Scan for the cell matching the given text and deliver its [X, Y] coordinate at center. 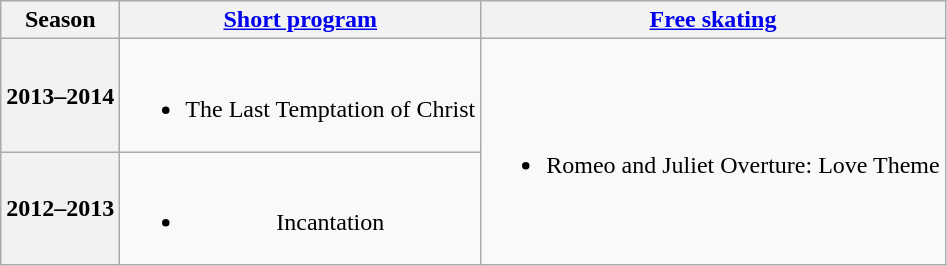
The Last Temptation of Christ [300, 96]
Free skating [714, 20]
Short program [300, 20]
Romeo and Juliet Overture: Love Theme [714, 152]
Season [60, 20]
2012–2013 [60, 208]
Incantation [300, 208]
2013–2014 [60, 96]
